Capture the cell that displays the provided text and extract its [X, Y] central coordinate. 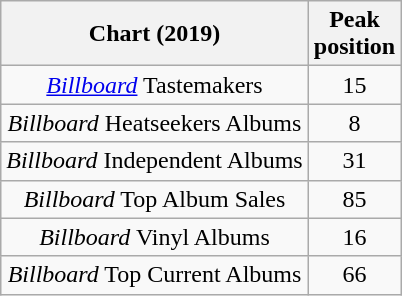
Billboard Heatseekers Albums [155, 123]
8 [354, 123]
16 [354, 237]
Peakposition [354, 34]
31 [354, 161]
Billboard Top Current Albums [155, 275]
66 [354, 275]
Billboard Top Album Sales [155, 199]
Billboard Independent Albums [155, 161]
Billboard Tastemakers [155, 85]
85 [354, 199]
Billboard Vinyl Albums [155, 237]
15 [354, 85]
Chart (2019) [155, 34]
